Output the [x, y] coordinate of the center of the cell containing the given text.  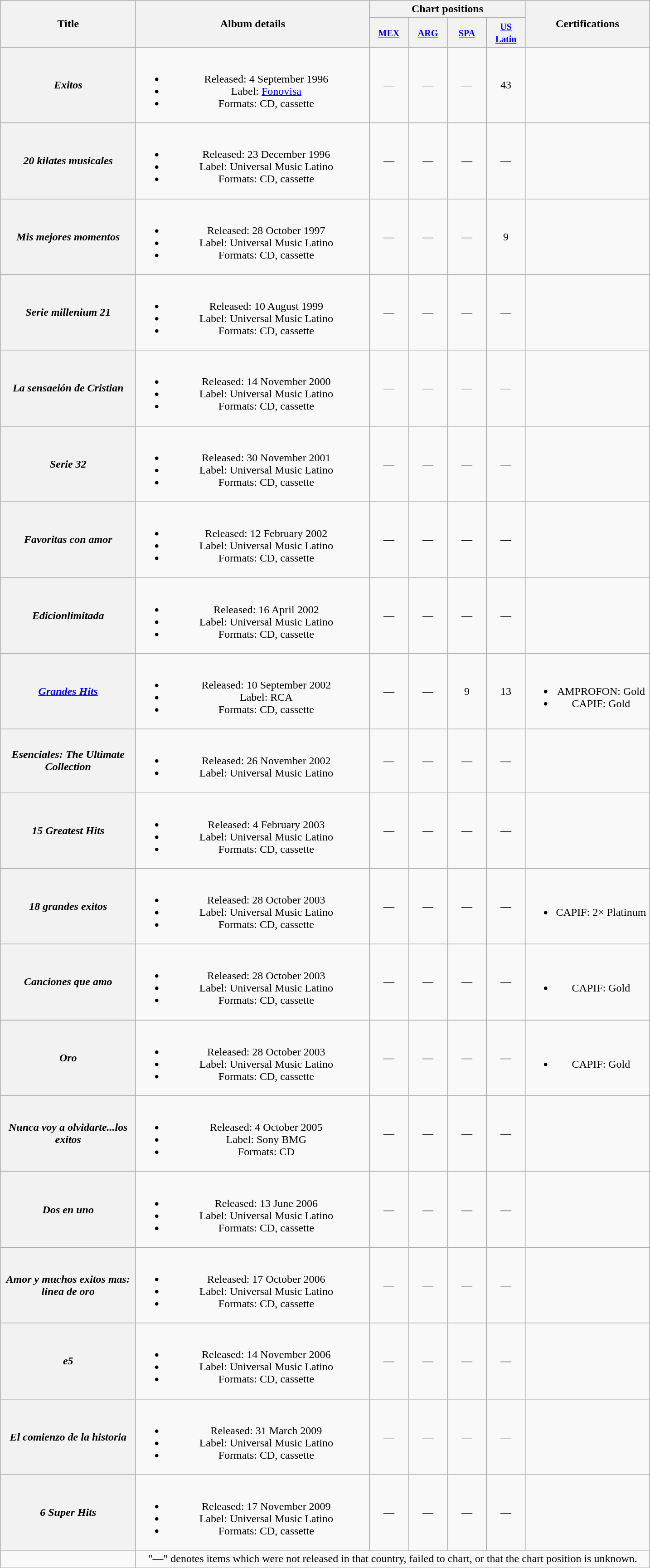
Released: 31 March 2009Label: Universal Music LatinoFormats: CD, cassette [253, 1437]
Released: 14 November 2006Label: Universal Music LatinoFormats: CD, cassette [253, 1361]
Released: 30 November 2001Label: Universal Music LatinoFormats: CD, cassette [253, 464]
Chart positions [447, 9]
Released: 14 November 2000Label: Universal Music LatinoFormats: CD, cassette [253, 388]
Canciones que amo [68, 982]
6 Super Hits [68, 1512]
Released: 13 June 2006Label: Universal Music LatinoFormats: CD, cassette [253, 1209]
Released: 17 November 2009Label: Universal Music LatinoFormats: CD, cassette [253, 1512]
Edicionlimitada [68, 615]
18 grandes exitos [68, 906]
Released: 23 December 1996Label: Universal Music LatinoFormats: CD, cassette [253, 161]
Album details [253, 24]
20 kilates musicales [68, 161]
Amor y muchos exitos mas: linea de oro [68, 1285]
Released: 4 February 2003Label: Universal Music LatinoFormats: CD, cassette [253, 831]
Title [68, 24]
Released: 26 November 2002Label: Universal Music Latino [253, 761]
13 [506, 691]
15 Greatest Hits [68, 831]
43 [506, 85]
SPA [467, 33]
Exitos [68, 85]
Released: 10 August 1999Label: Universal Music LatinoFormats: CD, cassette [253, 312]
ARG [428, 33]
Released: 12 February 2002Label: Universal Music LatinoFormats: CD, cassette [253, 540]
Released: 10 September 2002Label: RCAFormats: CD, cassette [253, 691]
e5 [68, 1361]
CAPIF: 2× Platinum [587, 906]
Serie 32 [68, 464]
El comienzo de la historia [68, 1437]
"—" denotes items which were not released in that country, failed to chart, or that the chart position is unknown. [393, 1559]
Esenciales: The Ultimate Collection [68, 761]
Dos en uno [68, 1209]
Serie millenium 21 [68, 312]
Mis mejores momentos [68, 237]
Nunca voy a olvidarte...los exitos [68, 1134]
Favoritas con amor [68, 540]
La sensaeión de Cristian [68, 388]
Released: 4 September 1996Label: FonovisaFormats: CD, cassette [253, 85]
Released: 17 October 2006Label: Universal Music LatinoFormats: CD, cassette [253, 1285]
MEX [389, 33]
Released: 16 April 2002Label: Universal Music LatinoFormats: CD, cassette [253, 615]
Oro [68, 1058]
AMPROFON: GoldCAPIF: Gold [587, 691]
Released: 28 October 1997Label: Universal Music LatinoFormats: CD, cassette [253, 237]
Certifications [587, 24]
US Latin [506, 33]
Grandes Hits [68, 691]
Released: 4 October 2005Label: Sony BMGFormats: CD [253, 1134]
